Provide the [x, y] coordinate of the cell's center where the given text is located.  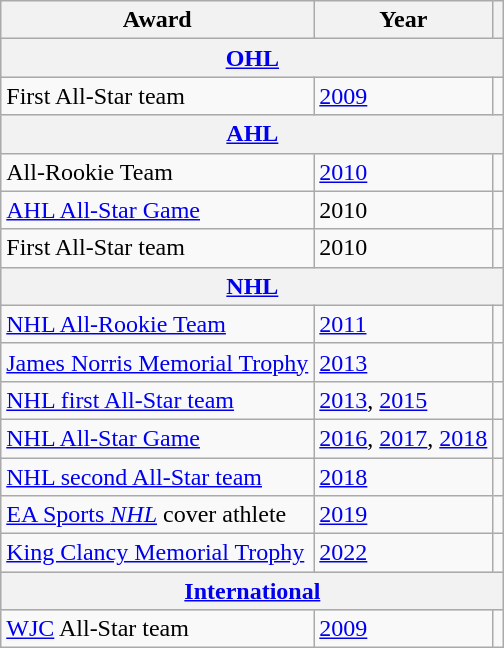
Year [404, 20]
Award [158, 20]
2022 [404, 553]
International [252, 591]
OHL [252, 58]
2011 [404, 324]
2013 [404, 362]
NHL All-Star Game [158, 438]
NHL second All-Star team [158, 477]
AHL [252, 134]
EA Sports NHL cover athlete [158, 515]
2019 [404, 515]
AHL All-Star Game [158, 210]
NHL All-Rookie Team [158, 324]
James Norris Memorial Trophy [158, 362]
WJC All-Star team [158, 629]
NHL first All-Star team [158, 400]
2013, 2015 [404, 400]
King Clancy Memorial Trophy [158, 553]
All-Rookie Team [158, 172]
2018 [404, 477]
NHL [252, 286]
2016, 2017, 2018 [404, 438]
